For the text-containing cell, return its midpoint in [X, Y] coordinate format. 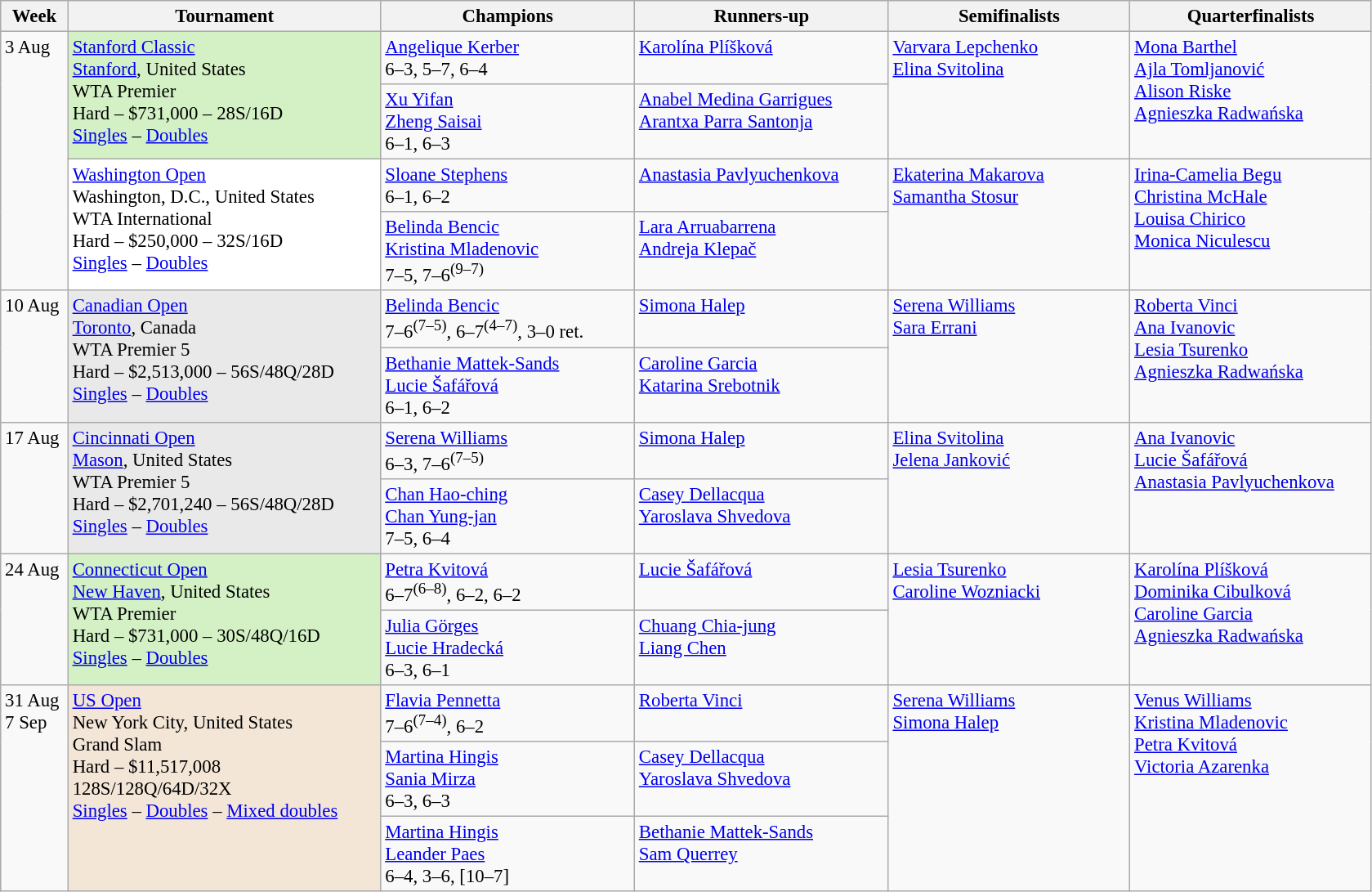
31 Aug 7 Sep [34, 788]
Champions [508, 16]
Varvara Lepchenko Elina Svitolina [1009, 96]
Anabel Medina Garrigues Arantxa Parra Santonja [762, 122]
Serena Williams Sara Errani [1009, 356]
Serena Williams Simona Halep [1009, 788]
Martina Hingis Sania Mirza6–3, 6–3 [508, 779]
Irina-Camelia Begu Christina McHale Louisa Chirico Monica Niculescu [1251, 226]
24 Aug [34, 620]
Lara Arruabarrena Andreja Klepač [762, 251]
Stanford Classic Stanford, United StatesWTA PremierHard – $731,000 – 28S/16DSingles – Doubles [224, 96]
Quarterfinalists [1251, 16]
Ekaterina Makarova Samantha Stosur [1009, 226]
Julia Görges Lucie Hradecká 6–3, 6–1 [508, 648]
Elina Svitolina Jelena Janković [1009, 487]
US Open New York City, United StatesGrand SlamHard – $11,517,008128S/128Q/64D/32XSingles – Doubles – Mixed doubles [224, 788]
Cincinnati Open Mason, United StatesWTA Premier 5Hard – $2,701,240 – 56S/48Q/28DSingles – Doubles [224, 487]
Xu Yifan Zheng Saisai 6–1, 6–3 [508, 122]
Chuang Chia-jung Liang Chen [762, 648]
Washington Open Washington, D.C., United StatesWTA InternationalHard – $250,000 – 32S/16DSingles – Doubles [224, 226]
Bethanie Mattek-Sands Lucie Šafářová 6–1, 6–2 [508, 385]
17 Aug [34, 487]
Sloane Stephens 6–1, 6–2 [508, 186]
Connecticut Open New Haven, United StatesWTA PremierHard – $731,000 – 30S/48Q/16DSingles – Doubles [224, 620]
Petra Kvitová 6–7(6–8), 6–2, 6–2 [508, 582]
Angelique Kerber 6–3, 5–7, 6–4 [508, 59]
Martina Hingis Leander Paes 6–4, 3–6, [10–7] [508, 854]
Karolína Plíšková Dominika Cibulková Caroline Garcia Agnieszka Radwańska [1251, 620]
Belinda Bencic Kristina Mladenovic 7–5, 7–6(9–7) [508, 251]
Semifinalists [1009, 16]
Lesia Tsurenko Caroline Wozniacki [1009, 620]
Chan Hao-ching Chan Yung-jan 7–5, 6–4 [508, 516]
Runners-up [762, 16]
Canadian Open Toronto, CanadaWTA Premier 5Hard – $2,513,000 – 56S/48Q/28DSingles – Doubles [224, 356]
Tournament [224, 16]
Caroline Garcia Katarina Srebotnik [762, 385]
Venus Williams Kristina Mladenovic Petra Kvitová Victoria Azarenka [1251, 788]
Anastasia Pavlyuchenkova [762, 186]
Flavia Pennetta7–6(7–4), 6–2 [508, 713]
Serena Williams 6–3, 7–6(7–5) [508, 450]
Week [34, 16]
10 Aug [34, 356]
Mona Barthel Ajla Tomljanović Alison Riske Agnieszka Radwańska [1251, 96]
Lucie Šafářová [762, 582]
Roberta Vinci [762, 713]
Belinda Bencic7–6(7–5), 6–7(4–7), 3–0 ret. [508, 319]
Bethanie Mattek-Sands Sam Querrey [762, 854]
Karolína Plíšková [762, 59]
Roberta Vinci Ana Ivanovic Lesia Tsurenko Agnieszka Radwańska [1251, 356]
3 Aug [34, 162]
Ana Ivanovic Lucie Šafářová Anastasia Pavlyuchenkova [1251, 487]
